Scan for the cell matching the given text and deliver its [x, y] coordinate at center. 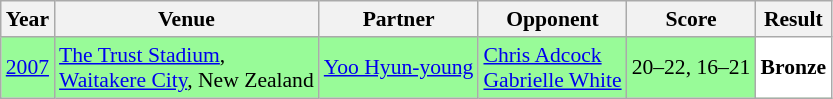
Venue [186, 19]
Yoo Hyun-young [399, 68]
Opponent [552, 19]
Chris Adcock Gabrielle White [552, 68]
Partner [399, 19]
20–22, 16–21 [692, 68]
Year [28, 19]
2007 [28, 68]
Bronze [793, 68]
Result [793, 19]
The Trust Stadium,Waitakere City, New Zealand [186, 68]
Score [692, 19]
